For the text-containing cell, return its midpoint in (x, y) coordinate format. 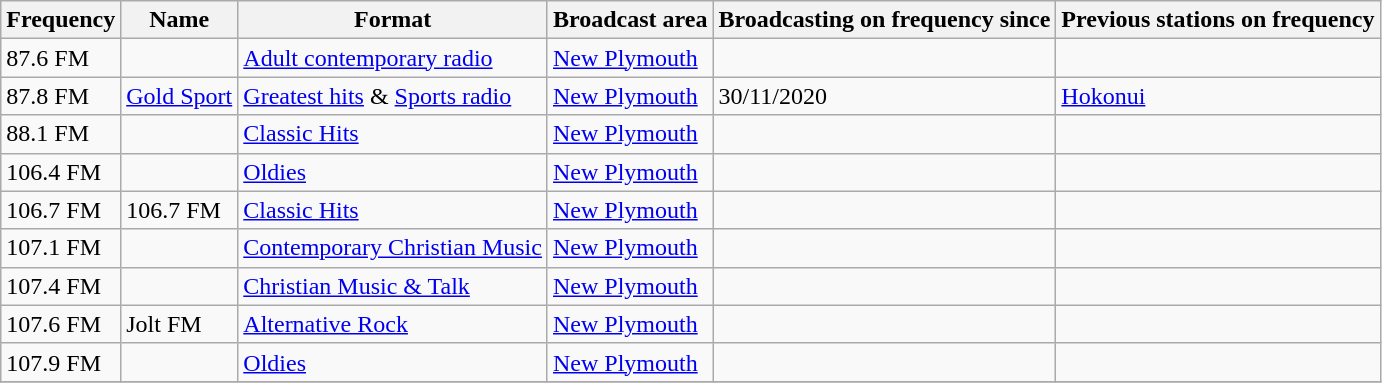
Christian Music & Talk (393, 286)
Frequency (61, 20)
88.1 FM (61, 134)
Broadcasting on frequency since (884, 20)
Gold Sport (180, 96)
30/11/2020 (884, 96)
87.6 FM (61, 58)
107.1 FM (61, 248)
Name (180, 20)
Greatest hits & Sports radio (393, 96)
Contemporary Christian Music (393, 248)
Hokonui (1218, 96)
87.8 FM (61, 96)
Format (393, 20)
106.4 FM (61, 172)
107.9 FM (61, 362)
Broadcast area (630, 20)
Alternative Rock (393, 324)
107.4 FM (61, 286)
Adult contemporary radio (393, 58)
107.6 FM (61, 324)
Jolt FM (180, 324)
Previous stations on frequency (1218, 20)
